Return the (x, y) coordinate for the center point of the cell that contains the specified text.  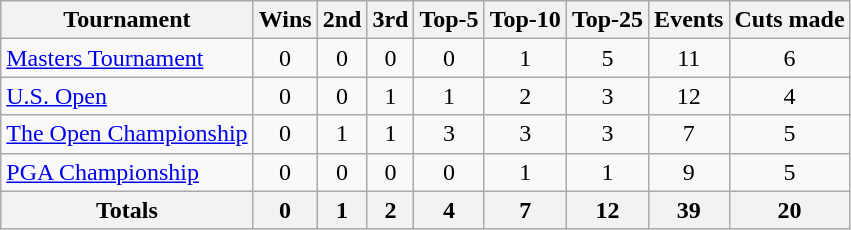
11 (689, 58)
Events (689, 20)
Top-5 (449, 20)
PGA Championship (127, 172)
6 (790, 58)
Top-10 (525, 20)
Totals (127, 210)
Cuts made (790, 20)
The Open Championship (127, 134)
Masters Tournament (127, 58)
3rd (390, 20)
Wins (285, 20)
9 (689, 172)
Tournament (127, 20)
39 (689, 210)
20 (790, 210)
2nd (342, 20)
U.S. Open (127, 96)
Top-25 (607, 20)
